Return the (x, y) coordinate for the center point of the cell that contains the specified text.  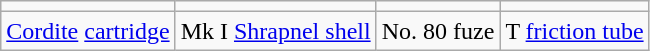
Mk I Shrapnel shell (276, 31)
T friction tube (574, 31)
No. 80 fuze (438, 31)
Cordite cartridge (88, 31)
